Identify which cell holds the provided text, then report its [X, Y] central coordinate. 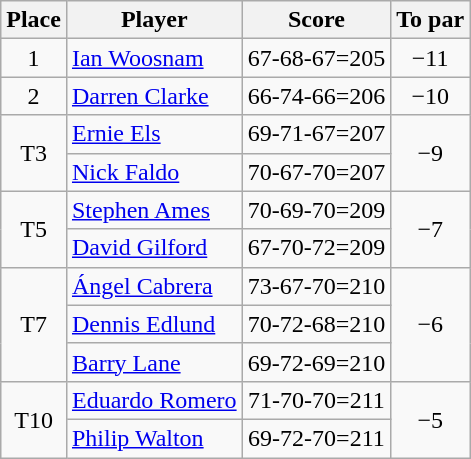
T3 [34, 153]
Score [316, 20]
Darren Clarke [154, 96]
71-70-70=211 [316, 400]
69-72-70=211 [316, 438]
−9 [430, 153]
−6 [430, 324]
T10 [34, 419]
To par [430, 20]
Dennis Edlund [154, 324]
Ian Woosnam [154, 58]
67-70-72=209 [316, 248]
73-67-70=210 [316, 286]
Ángel Cabrera [154, 286]
Eduardo Romero [154, 400]
70-67-70=207 [316, 172]
70-69-70=209 [316, 210]
70-72-68=210 [316, 324]
David Gilford [154, 248]
−11 [430, 58]
1 [34, 58]
2 [34, 96]
Barry Lane [154, 362]
Nick Faldo [154, 172]
69-72-69=210 [316, 362]
66-74-66=206 [316, 96]
−7 [430, 229]
−5 [430, 419]
−10 [430, 96]
T5 [34, 229]
Stephen Ames [154, 210]
Ernie Els [154, 134]
Place [34, 20]
67-68-67=205 [316, 58]
Philip Walton [154, 438]
69-71-67=207 [316, 134]
Player [154, 20]
T7 [34, 324]
